From the cell containing the given text, extract its center point as (x, y) coordinate. 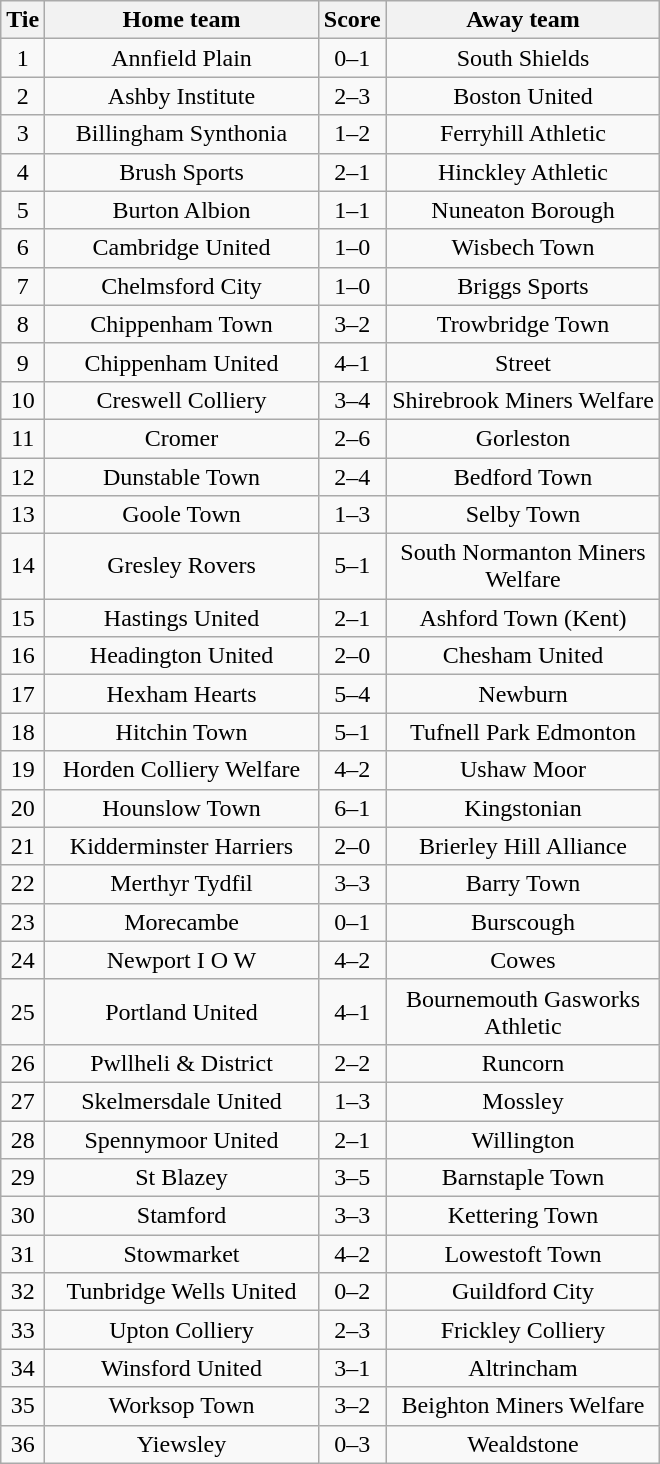
Bedford Town (523, 477)
Wisbech Town (523, 248)
Tufnell Park Edmonton (523, 732)
Mossley (523, 1101)
Guildford City (523, 1292)
23 (23, 922)
Wealdstone (523, 1444)
28 (23, 1139)
13 (23, 515)
Barry Town (523, 884)
8 (23, 324)
Kingstonian (523, 808)
2 (23, 96)
Barnstaple Town (523, 1178)
29 (23, 1178)
Spennymoor United (182, 1139)
Street (523, 362)
3 (23, 134)
Runcorn (523, 1063)
Frickley Colliery (523, 1330)
Newport I O W (182, 960)
0–3 (352, 1444)
19 (23, 770)
2–4 (352, 477)
Pwllheli & District (182, 1063)
Beighton Miners Welfare (523, 1406)
26 (23, 1063)
Worksop Town (182, 1406)
Tunbridge Wells United (182, 1292)
Brierley Hill Alliance (523, 846)
12 (23, 477)
Dunstable Town (182, 477)
Away team (523, 20)
Chippenham Town (182, 324)
Portland United (182, 1012)
27 (23, 1101)
Brush Sports (182, 172)
Willington (523, 1139)
Ushaw Moor (523, 770)
9 (23, 362)
Burscough (523, 922)
Stamford (182, 1216)
Winsford United (182, 1368)
Trowbridge Town (523, 324)
Stowmarket (182, 1254)
2–6 (352, 438)
1–2 (352, 134)
6–1 (352, 808)
Bournemouth Gasworks Athletic (523, 1012)
Hinckley Athletic (523, 172)
Newburn (523, 694)
14 (23, 566)
34 (23, 1368)
3–4 (352, 400)
3–1 (352, 1368)
Cambridge United (182, 248)
32 (23, 1292)
St Blazey (182, 1178)
6 (23, 248)
36 (23, 1444)
Hexham Hearts (182, 694)
20 (23, 808)
21 (23, 846)
4 (23, 172)
Upton Colliery (182, 1330)
30 (23, 1216)
Nuneaton Borough (523, 210)
Ashford Town (Kent) (523, 618)
22 (23, 884)
1 (23, 58)
Annfield Plain (182, 58)
5–4 (352, 694)
Selby Town (523, 515)
Chippenham United (182, 362)
Lowestoft Town (523, 1254)
Merthyr Tydfil (182, 884)
0–2 (352, 1292)
Yiewsley (182, 1444)
Ferryhill Athletic (523, 134)
Creswell Colliery (182, 400)
7 (23, 286)
17 (23, 694)
Horden Colliery Welfare (182, 770)
Skelmersdale United (182, 1101)
Hitchin Town (182, 732)
Score (352, 20)
Altrincham (523, 1368)
Home team (182, 20)
Ashby Institute (182, 96)
25 (23, 1012)
15 (23, 618)
Chelmsford City (182, 286)
Boston United (523, 96)
31 (23, 1254)
18 (23, 732)
Tie (23, 20)
Gresley Rovers (182, 566)
24 (23, 960)
11 (23, 438)
Headington United (182, 656)
Shirebrook Miners Welfare (523, 400)
Hounslow Town (182, 808)
Goole Town (182, 515)
10 (23, 400)
5 (23, 210)
Hastings United (182, 618)
Morecambe (182, 922)
Kidderminster Harriers (182, 846)
Billingham Synthonia (182, 134)
2–2 (352, 1063)
16 (23, 656)
Gorleston (523, 438)
Cromer (182, 438)
1–1 (352, 210)
Kettering Town (523, 1216)
Briggs Sports (523, 286)
South Normanton Miners Welfare (523, 566)
Cowes (523, 960)
35 (23, 1406)
3–5 (352, 1178)
South Shields (523, 58)
Burton Albion (182, 210)
Chesham United (523, 656)
33 (23, 1330)
